Pinpoint the cell where the given text exists, returning its [X, Y] midpoint coordinate. 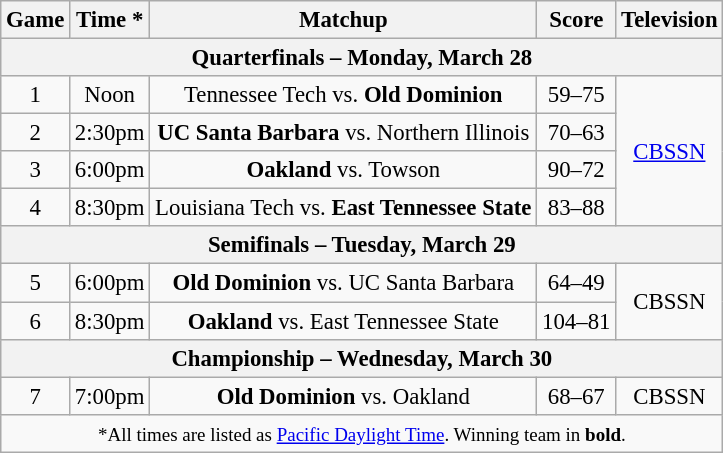
Old Dominion vs. UC Santa Barbara [344, 283]
7 [36, 396]
Tennessee Tech vs. Old Dominion [344, 95]
59–75 [576, 95]
104–81 [576, 321]
1 [36, 95]
3 [36, 170]
Matchup [344, 20]
Quarterfinals – Monday, March 28 [362, 58]
2:30pm [110, 133]
Championship – Wednesday, March 30 [362, 358]
Television [670, 20]
Old Dominion vs. Oakland [344, 396]
Louisiana Tech vs. East Tennessee State [344, 208]
90–72 [576, 170]
83–88 [576, 208]
5 [36, 283]
68–67 [576, 396]
7:00pm [110, 396]
Oakland vs. Towson [344, 170]
64–49 [576, 283]
70–63 [576, 133]
*All times are listed as Pacific Daylight Time. Winning team in bold. [362, 433]
UC Santa Barbara vs. Northern Illinois [344, 133]
Noon [110, 95]
2 [36, 133]
4 [36, 208]
6 [36, 321]
Oakland vs. East Tennessee State [344, 321]
Semifinals – Tuesday, March 29 [362, 245]
Score [576, 20]
Game [36, 20]
Time * [110, 20]
